Search for the cell housing the specified text and yield its (x, y) center coordinate. 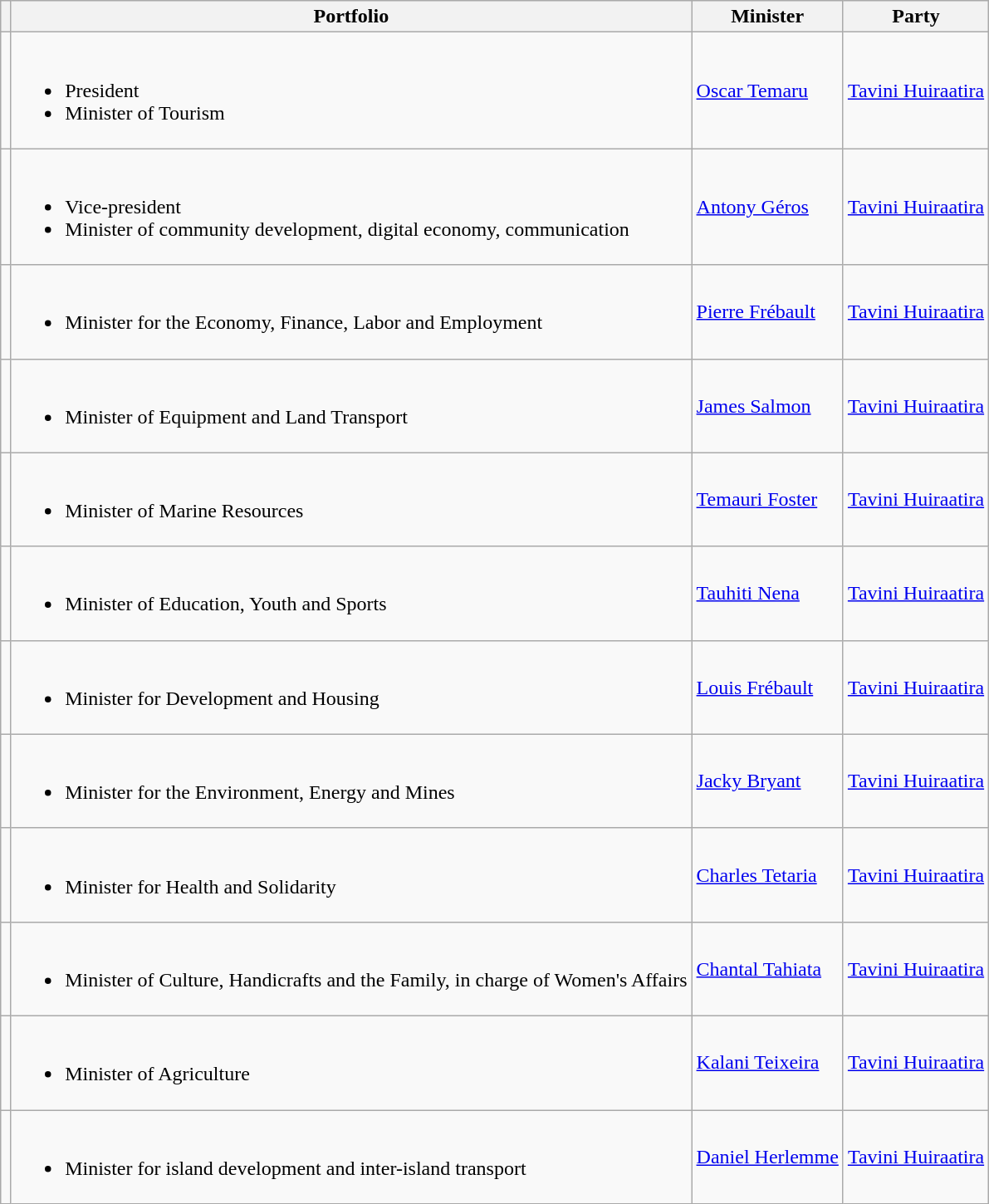
Pierre Frébault (767, 312)
Minister (767, 17)
Minister of Equipment and Land Transport (351, 405)
James Salmon (767, 405)
Louis Frébault (767, 688)
Minister for island development and inter-island transport (351, 1156)
Minister for the Economy, Finance, Labor and Employment (351, 312)
PresidentMinister of Tourism (351, 91)
Daniel Herlemme (767, 1156)
Minister for Development and Housing (351, 688)
Minister for Health and Solidarity (351, 875)
Antony Géros (767, 207)
Vice-presidentMinister of community development, digital economy, communication (351, 207)
Portfolio (351, 17)
Minister of Education, Youth and Sports (351, 593)
Minister of Culture, Handicrafts and the Family, in charge of Women's Affairs (351, 968)
Temauri Foster (767, 500)
Minister for the Environment, Energy and Mines (351, 781)
Jacky Bryant (767, 781)
Charles Tetaria (767, 875)
Party (915, 17)
Minister of Agriculture (351, 1063)
Kalani Teixeira (767, 1063)
Minister of Marine Resources (351, 500)
Chantal Tahiata (767, 968)
Tauhiti Nena (767, 593)
Oscar Temaru (767, 91)
